Provide the [X, Y] coordinate of the cell's center where the given text is located.  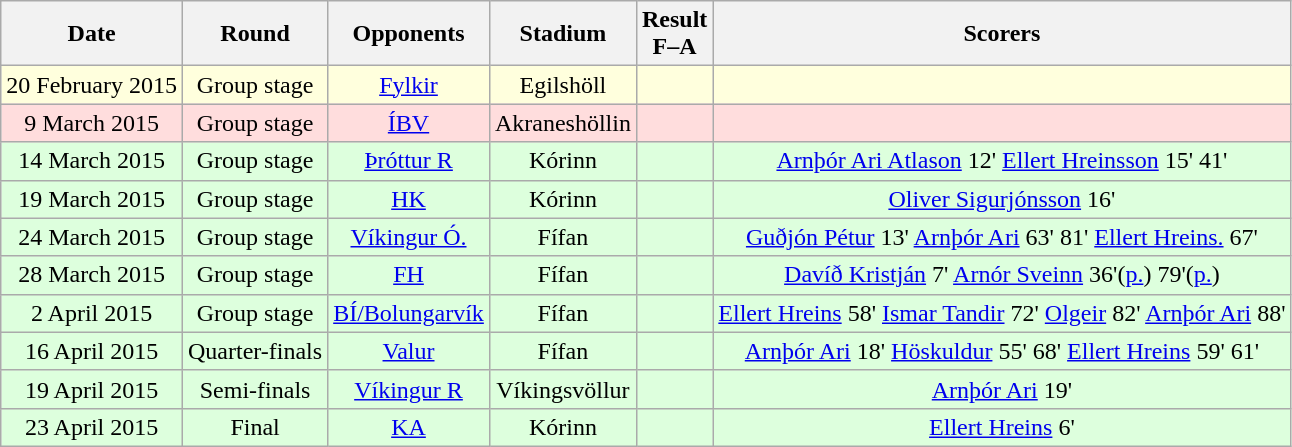
Final [254, 427]
ResultF–A [674, 34]
Valur [409, 351]
FH [409, 275]
Quarter-finals [254, 351]
Fylkir [409, 85]
24 March 2015 [92, 237]
HK [409, 199]
16 April 2015 [92, 351]
Guðjón Pétur 13' Arnþór Ari 63' 81' Ellert Hreins. 67' [1002, 237]
Þróttur R [409, 161]
9 March 2015 [92, 123]
2 April 2015 [92, 313]
Round [254, 34]
Akraneshöllin [562, 123]
14 March 2015 [92, 161]
KA [409, 427]
Víkingur Ó. [409, 237]
Davíð Kristján 7' Arnór Sveinn 36'(p.) 79'(p.) [1002, 275]
Opponents [409, 34]
Oliver Sigurjónsson 16' [1002, 199]
Semi-finals [254, 389]
20 February 2015 [92, 85]
Egilshöll [562, 85]
Scorers [1002, 34]
Víkingsvöllur [562, 389]
BÍ/Bolungarvík [409, 313]
Ellert Hreins 58' Ismar Tandir 72' Olgeir 82' Arnþór Ari 88' [1002, 313]
Arnþór Ari 18' Höskuldur 55' 68' Ellert Hreins 59' 61' [1002, 351]
Ellert Hreins 6' [1002, 427]
ÍBV [409, 123]
19 April 2015 [92, 389]
Arnþór Ari 19' [1002, 389]
19 March 2015 [92, 199]
28 March 2015 [92, 275]
Date [92, 34]
Stadium [562, 34]
Arnþór Ari Atlason 12' Ellert Hreinsson 15' 41' [1002, 161]
23 April 2015 [92, 427]
Víkingur R [409, 389]
